Output the [X, Y] coordinate of the center of the cell containing the given text.  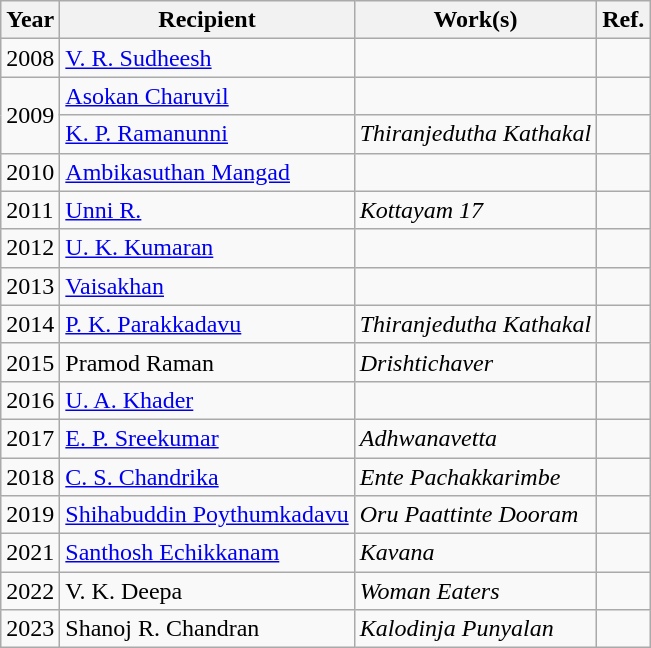
C. S. Chandrika [207, 477]
Woman Eaters [475, 591]
Oru Paattinte Dooram [475, 515]
2019 [30, 515]
Ref. [624, 20]
Santhosh Echikkanam [207, 553]
2009 [30, 115]
2015 [30, 362]
2008 [30, 58]
2010 [30, 172]
Unni R. [207, 210]
Kottayam 17 [475, 210]
2022 [30, 591]
Drishtichaver [475, 362]
2018 [30, 477]
2021 [30, 553]
2017 [30, 438]
K. P. Ramanunni [207, 134]
Ente Pachakkarimbe [475, 477]
Recipient [207, 20]
2016 [30, 400]
V. R. Sudheesh [207, 58]
Kavana [475, 553]
Adhwanavetta [475, 438]
Asokan Charuvil [207, 96]
Kalodinja Punyalan [475, 629]
P. K. Parakkadavu [207, 324]
2023 [30, 629]
U. A. Khader [207, 400]
U. K. Kumaran [207, 248]
2012 [30, 248]
Pramod Raman [207, 362]
2013 [30, 286]
Work(s) [475, 20]
2011 [30, 210]
E. P. Sreekumar [207, 438]
Shihabuddin Poythumkadavu [207, 515]
Shanoj R. Chandran [207, 629]
V. K. Deepa [207, 591]
2014 [30, 324]
Year [30, 20]
Ambikasuthan Mangad [207, 172]
Vaisakhan [207, 286]
